Extract the (X, Y) coordinate from the center of the cell holding the provided text.  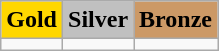
Gold (32, 20)
Silver (98, 20)
Bronze (176, 20)
